Find where the given text appears and provide that cell's center as [X, Y] coordinate. 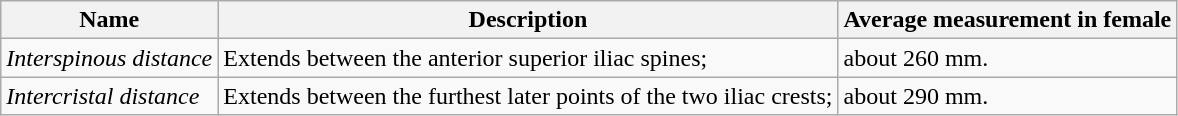
Description [528, 20]
about 290 mm. [1008, 96]
Extends between the furthest later points of the two iliac crests; [528, 96]
Intercristal distance [110, 96]
Name [110, 20]
Interspinous distance [110, 58]
Average measurement in female [1008, 20]
Extends between the anterior superior iliac spines; [528, 58]
about 260 mm. [1008, 58]
